Capture the cell that displays the provided text and extract its (x, y) central coordinate. 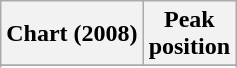
Chart (2008) (72, 34)
Peakposition (189, 34)
